Return (x, y) of the center of cell containing provided text 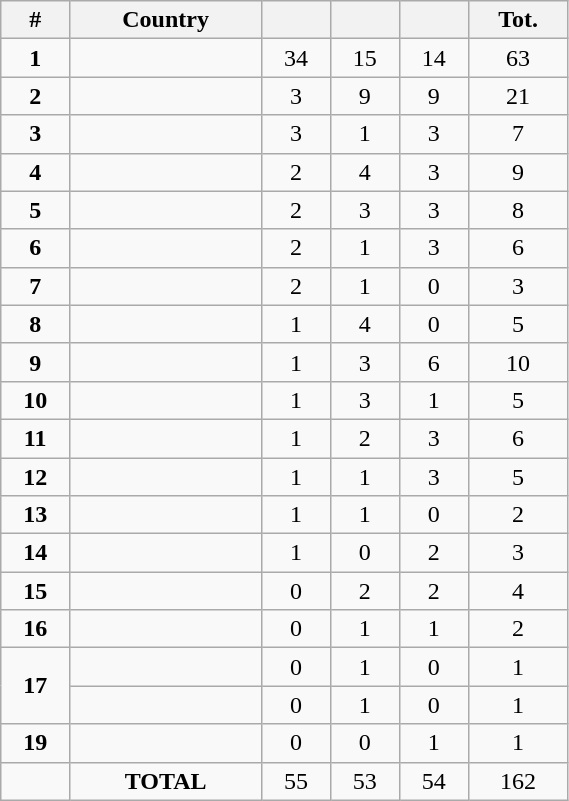
55 (296, 781)
19 (36, 743)
34 (296, 58)
162 (518, 781)
TOTAL (166, 781)
17 (36, 686)
21 (518, 96)
# (36, 20)
16 (36, 629)
54 (434, 781)
Tot. (518, 20)
63 (518, 58)
12 (36, 477)
53 (364, 781)
Country (166, 20)
11 (36, 438)
13 (36, 515)
